Extract the (X, Y) coordinate from the center of the cell holding the provided text.  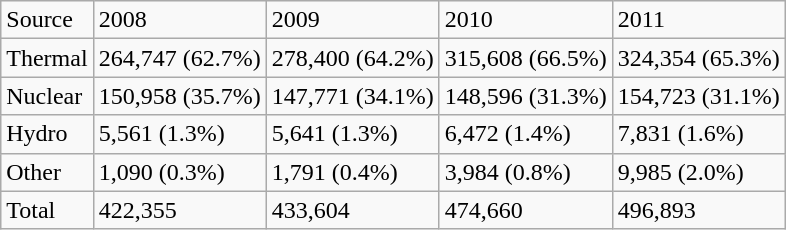
315,608 (66.5%) (526, 58)
7,831 (1.6%) (698, 134)
Total (47, 210)
148,596 (31.3%) (526, 96)
Hydro (47, 134)
422,355 (180, 210)
Source (47, 20)
264,747 (62.7%) (180, 58)
2008 (180, 20)
Nuclear (47, 96)
2011 (698, 20)
324,354 (65.3%) (698, 58)
496,893 (698, 210)
6,472 (1.4%) (526, 134)
5,561 (1.3%) (180, 134)
154,723 (31.1%) (698, 96)
9,985 (2.0%) (698, 172)
Other (47, 172)
1,791 (0.4%) (352, 172)
2010 (526, 20)
2009 (352, 20)
278,400 (64.2%) (352, 58)
150,958 (35.7%) (180, 96)
1,090 (0.3%) (180, 172)
3,984 (0.8%) (526, 172)
147,771 (34.1%) (352, 96)
474,660 (526, 210)
Thermal (47, 58)
433,604 (352, 210)
5,641 (1.3%) (352, 134)
